Output the (X, Y) coordinate of the center of the cell containing the given text.  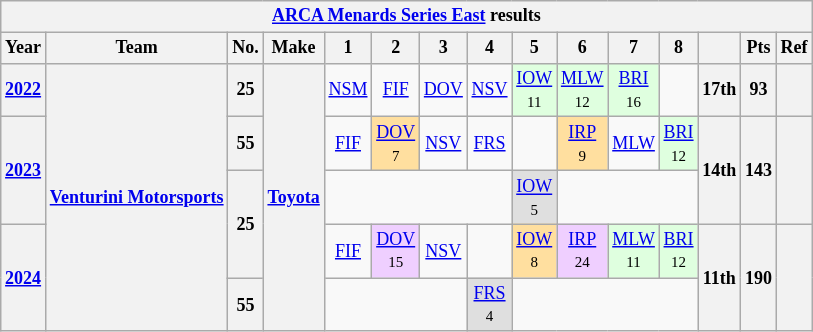
1 (348, 48)
MLW11 (634, 251)
IOW8 (534, 251)
IOW5 (534, 197)
MLW (634, 144)
DOV15 (396, 251)
Venturini Motorsports (136, 197)
FRS (490, 144)
BRI16 (634, 90)
143 (759, 170)
ARCA Menards Series East results (406, 16)
IRP9 (582, 144)
Ref (794, 48)
2022 (24, 90)
Year (24, 48)
11th (720, 278)
Toyota (294, 197)
17th (720, 90)
No. (246, 48)
2023 (24, 170)
5 (534, 48)
2 (396, 48)
14th (720, 170)
Team (136, 48)
NSM (348, 90)
7 (634, 48)
4 (490, 48)
IOW11 (534, 90)
2024 (24, 278)
MLW12 (582, 90)
DOV (444, 90)
Pts (759, 48)
DOV7 (396, 144)
6 (582, 48)
3 (444, 48)
IRP24 (582, 251)
FRS4 (490, 305)
93 (759, 90)
8 (678, 48)
Make (294, 48)
190 (759, 278)
